Provide the (X, Y) coordinate of the cell's center where the given text is located.  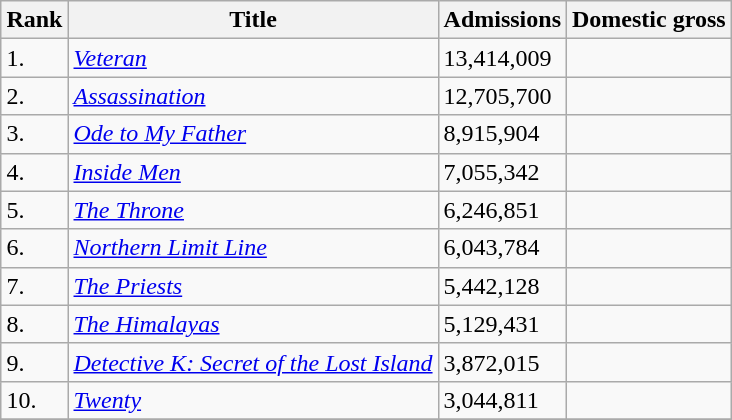
Detective K: Secret of the Lost Island (253, 362)
5,442,128 (502, 286)
10. (34, 400)
8,915,904 (502, 134)
7. (34, 286)
3,044,811 (502, 400)
5. (34, 210)
Veteran (253, 58)
The Priests (253, 286)
Domestic gross (650, 20)
4. (34, 172)
The Himalayas (253, 324)
Twenty (253, 400)
1. (34, 58)
Northern Limit Line (253, 248)
Assassination (253, 96)
The Throne (253, 210)
3. (34, 134)
2. (34, 96)
Ode to My Father (253, 134)
13,414,009 (502, 58)
Admissions (502, 20)
6,043,784 (502, 248)
5,129,431 (502, 324)
Title (253, 20)
Rank (34, 20)
12,705,700 (502, 96)
9. (34, 362)
6. (34, 248)
6,246,851 (502, 210)
3,872,015 (502, 362)
Inside Men (253, 172)
8. (34, 324)
7,055,342 (502, 172)
